For the text-containing cell, return its midpoint in (X, Y) coordinate format. 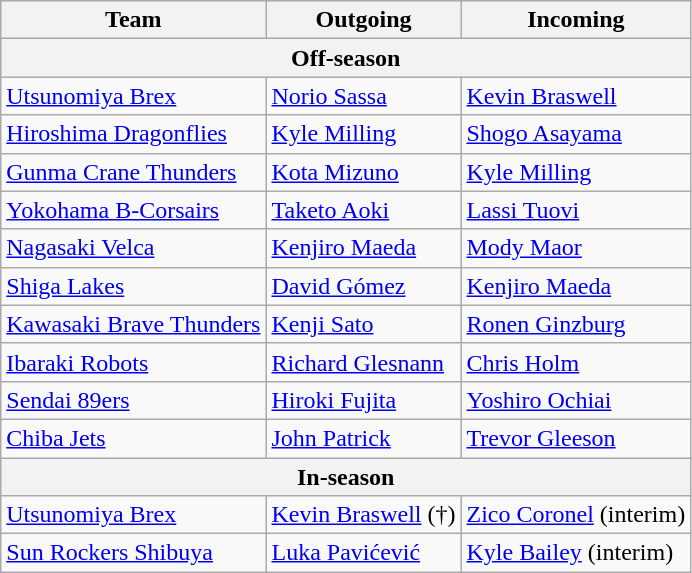
Chiba Jets (134, 438)
John Patrick (364, 438)
Kevin Braswell (576, 96)
Kyle Bailey (interim) (576, 553)
Norio Sassa (364, 96)
Team (134, 20)
Zico Coronel (interim) (576, 515)
Sun Rockers Shibuya (134, 553)
Richard Glesnann (364, 362)
Nagasaki Velca (134, 248)
Shiga Lakes (134, 286)
Shogo Asayama (576, 134)
Kawasaki Brave Thunders (134, 324)
Incoming (576, 20)
Taketo Aoki (364, 210)
David Gómez (364, 286)
Outgoing (364, 20)
Hiroki Fujita (364, 400)
Luka Pavićević (364, 553)
Ibaraki Robots (134, 362)
In-season (346, 477)
Kota Mizuno (364, 172)
Sendai 89ers (134, 400)
Lassi Tuovi (576, 210)
Off-season (346, 58)
Mody Maor (576, 248)
Yokohama B-Corsairs (134, 210)
Hiroshima Dragonflies (134, 134)
Ronen Ginzburg (576, 324)
Kenji Sato (364, 324)
Gunma Crane Thunders (134, 172)
Kevin Braswell (†) (364, 515)
Trevor Gleeson (576, 438)
Yoshiro Ochiai (576, 400)
Chris Holm (576, 362)
